Identify which cell holds the provided text, then report its [X, Y] central coordinate. 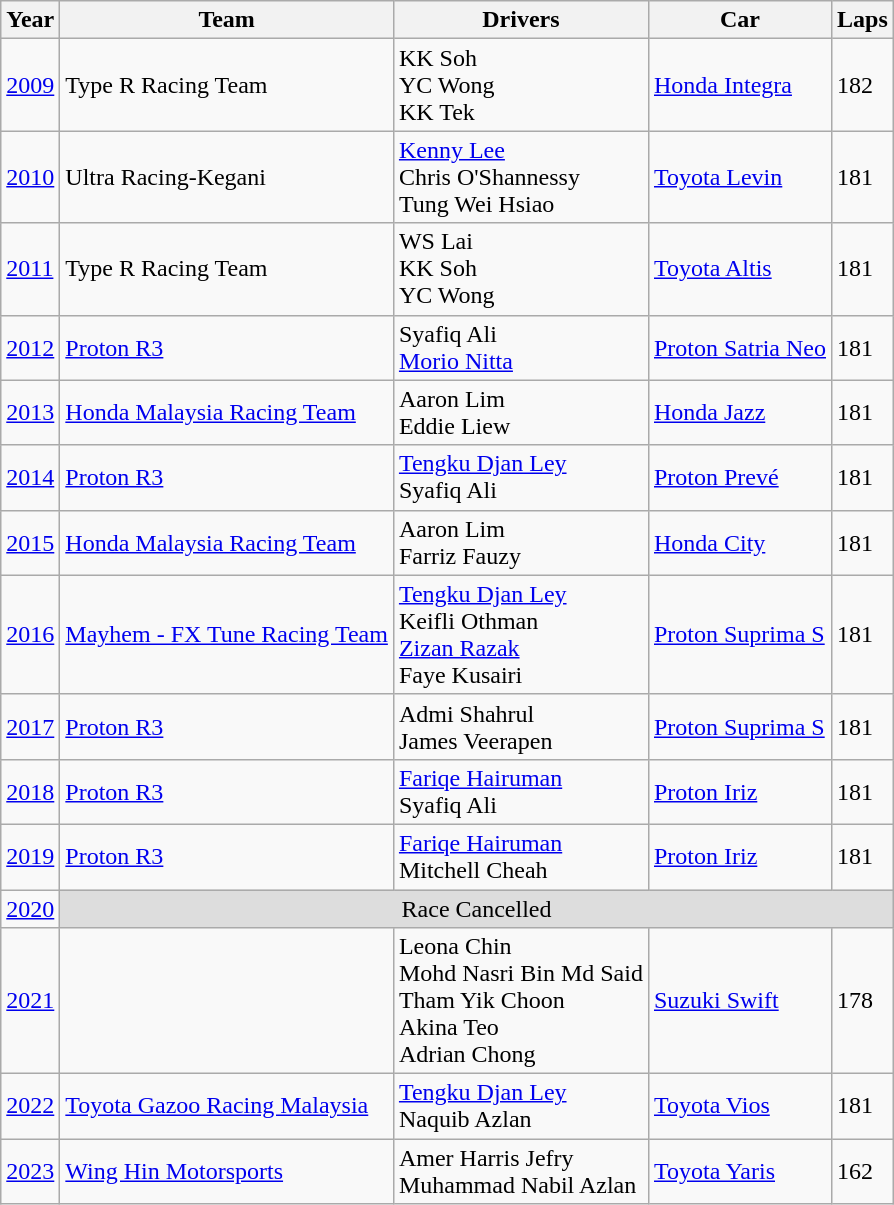
2022 [30, 1106]
Honda Jazz [740, 412]
Toyota Levin [740, 177]
Aaron Lim Farriz Fauzy [520, 542]
2009 [30, 85]
Team [227, 20]
Car [740, 20]
2019 [30, 856]
Fariqe Hairuman Mitchell Cheah [520, 856]
Kenny Lee Chris O'Shannessy Tung Wei Hsiao [520, 177]
Amer Harris Jefry Muhammad Nabil Azlan [520, 1172]
2023 [30, 1172]
Admi Shahrul James Veerapen [520, 726]
Toyota Vios [740, 1106]
2010 [30, 177]
2012 [30, 348]
2015 [30, 542]
Laps [863, 20]
2018 [30, 792]
Race Cancelled [476, 909]
2017 [30, 726]
Mayhem - FX Tune Racing Team [227, 634]
Leona Chin Mohd Nasri Bin Md Said Tham Yik Choon Akina Teo Adrian Chong [520, 1001]
Proton Satria Neo [740, 348]
Toyota Yaris [740, 1172]
Proton Prevé [740, 478]
Ultra Racing-Kegani [227, 177]
2020 [30, 909]
Suzuki Swift [740, 1001]
178 [863, 1001]
Tengku Djan Ley Naquib Azlan [520, 1106]
2013 [30, 412]
2016 [30, 634]
Toyota Gazoo Racing Malaysia [227, 1106]
Honda City [740, 542]
Toyota Altis [740, 269]
Honda Integra [740, 85]
Year [30, 20]
2014 [30, 478]
KK Soh YC Wong KK Tek [520, 85]
Wing Hin Motorsports [227, 1172]
Tengku Djan Ley Syafiq Ali [520, 478]
Drivers [520, 20]
2021 [30, 1001]
Aaron Lim Eddie Liew [520, 412]
Tengku Djan Ley Keifli Othman Zizan Razak Faye Kusairi [520, 634]
182 [863, 85]
Fariqe Hairuman Syafiq Ali [520, 792]
2011 [30, 269]
Syafiq Ali Morio Nitta [520, 348]
WS Lai KK Soh YC Wong [520, 269]
162 [863, 1172]
